Return [x, y] of the center of cell containing provided text 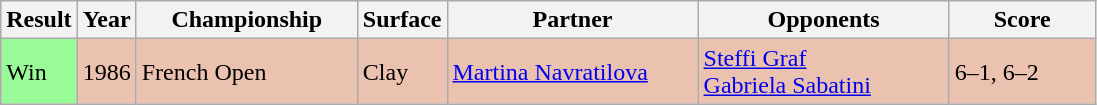
Result [39, 20]
Partner [572, 20]
Win [39, 72]
Score [1022, 20]
French Open [246, 72]
Surface [402, 20]
Steffi Graf Gabriela Sabatini [824, 72]
1986 [106, 72]
Year [106, 20]
Championship [246, 20]
Clay [402, 72]
Martina Navratilova [572, 72]
6–1, 6–2 [1022, 72]
Opponents [824, 20]
